Pinpoint the cell where the given text exists, returning its [X, Y] midpoint coordinate. 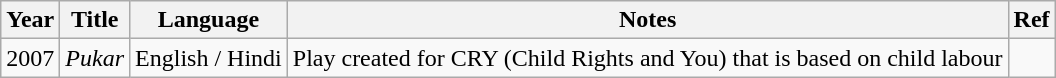
English / Hindi [209, 58]
Year [30, 20]
Pukar [95, 58]
Play created for CRY (Child Rights and You) that is based on child labour [648, 58]
Ref [1032, 20]
2007 [30, 58]
Notes [648, 20]
Title [95, 20]
Language [209, 20]
